Return the [x, y] coordinate for the center point of the cell that contains the specified text.  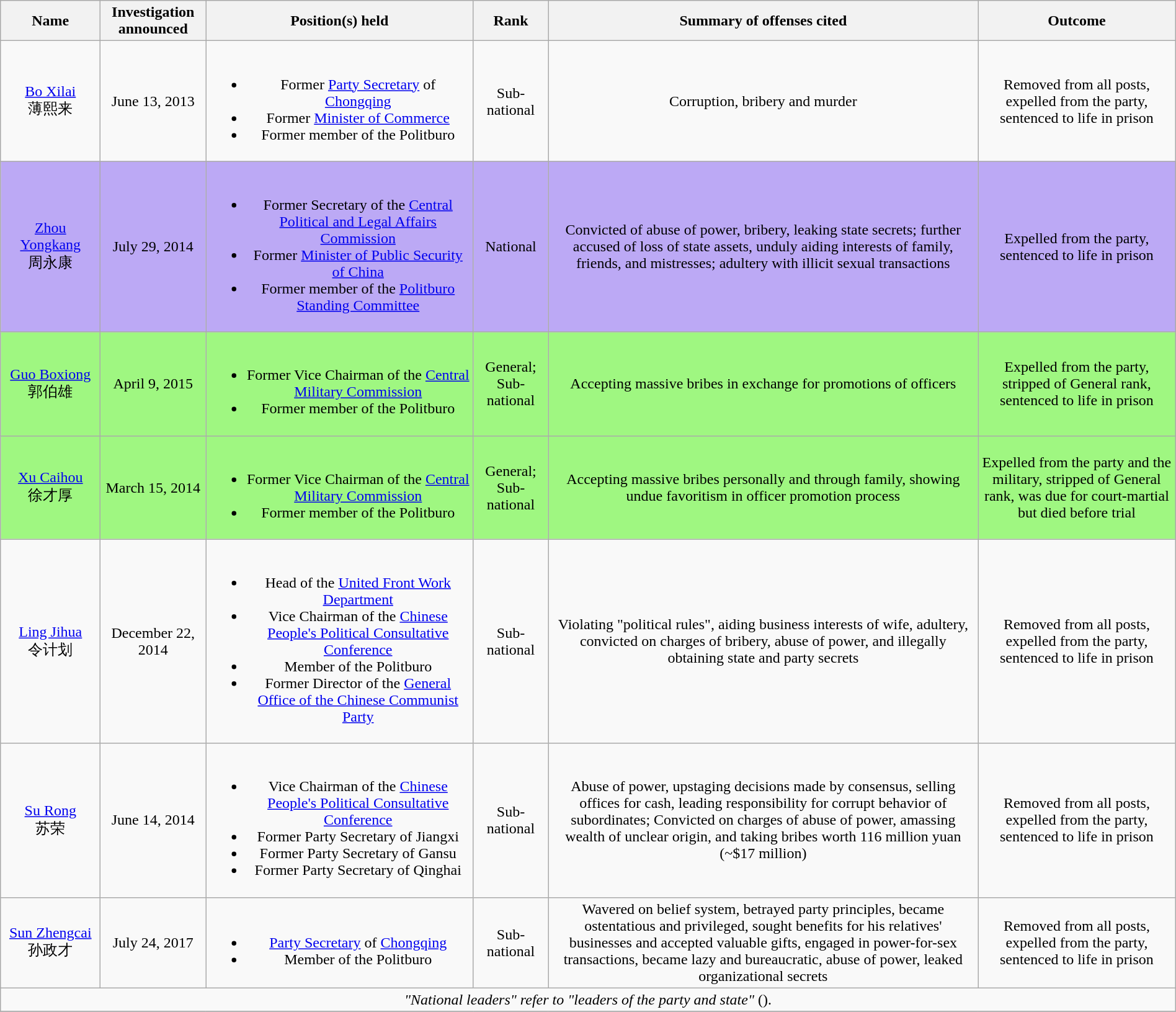
Rank [511, 21]
Name [51, 21]
June 14, 2014 [153, 820]
Su Rong苏荣 [51, 820]
Expelled from the party, sentenced to life in prison [1077, 247]
Accepting massive bribes in exchange for promotions of officers [763, 383]
Sun Zhengcai孙政才 [51, 943]
Zhou Yongkang周永康 [51, 247]
National [511, 247]
Guo Boxiong郭伯雄 [51, 383]
December 22, 2014 [153, 642]
April 9, 2015 [153, 383]
Investigation announced [153, 21]
Bo Xilai薄熙来 [51, 101]
Accepting massive bribes personally and through family, showing undue favoritism in officer promotion process [763, 488]
Position(s) held [340, 21]
Summary of offenses cited [763, 21]
Party Secretary of ChongqingMember of the Politburo [340, 943]
July 24, 2017 [153, 943]
Xu Caihou徐才厚 [51, 488]
"National leaders" refer to "leaders of the party and state" (). [588, 1000]
July 29, 2014 [153, 247]
Ling Jihua令计划 [51, 642]
March 15, 2014 [153, 488]
Corruption, bribery and murder [763, 101]
June 13, 2013 [153, 101]
Former Party Secretary of ChongqingFormer Minister of CommerceFormer member of the Politburo [340, 101]
Expelled from the party and the military, stripped of General rank, was due for court-martial but died before trial [1077, 488]
Outcome [1077, 21]
Expelled from the party, stripped of General rank, sentenced to life in prison [1077, 383]
